Return [X, Y] of the center of cell containing provided text 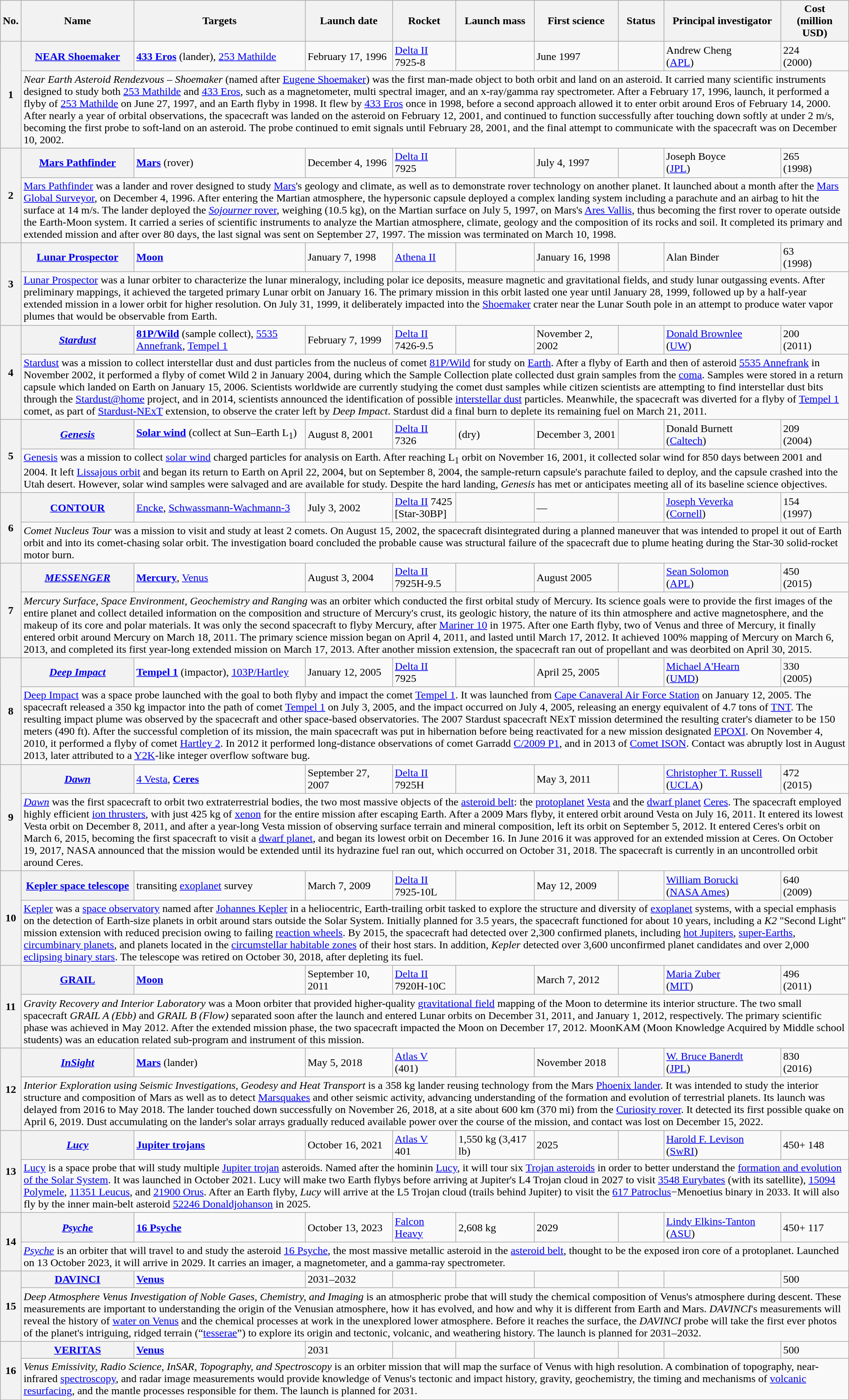
16 Psyche [219, 1228]
transiting exoplanet survey [219, 886]
Sean Solomon(APL) [722, 578]
Athena II [424, 257]
Genesis [77, 434]
January 12, 2005 [348, 672]
Donald Brownlee (UW) [722, 339]
Maria Zuber (MIT) [722, 980]
Rocket [424, 21]
March 7, 2009 [348, 886]
10 [11, 918]
Andrew Cheng (APL) [722, 56]
2031–2032 [348, 1280]
April 25, 2005 [576, 672]
W. Bruce Banerdt (JPL) [722, 1062]
Mercury, Venus [219, 578]
Deep Impact [77, 672]
March 7, 2012 [576, 980]
81P/Wild (sample collect), 5535 Annefrank, Tempel 1 [219, 339]
September 27, 2007 [348, 779]
Falcon Heavy [424, 1228]
2031 [348, 1350]
Jupiter trojans [219, 1145]
1,550 kg (3,417 lb) [495, 1145]
330(2005) [815, 672]
830(2016) [815, 1062]
Delta II 7426-9.5 [424, 339]
Launch date [348, 21]
200(2011) [815, 339]
January 16, 1998 [576, 257]
450+ 148 [815, 1145]
November 2, 2002 [576, 339]
May 12, 2009 [576, 886]
4 Vesta, Ceres [219, 779]
January 7, 1998 [348, 257]
Delta II 7920H-10C [424, 980]
Launch mass [495, 21]
2025 [576, 1145]
Mars (lander) [219, 1062]
Lindy Elkins-Tanton (ASU) [722, 1228]
Donald Burnett (Caltech) [722, 434]
209(2004) [815, 434]
Principal investigator [722, 21]
Delta II 7425 [Star-30BP] [424, 508]
14 [11, 1242]
May 3, 2011 [576, 779]
12 [11, 1089]
63(1998) [815, 257]
No. [11, 21]
June 1997 [576, 56]
GRAIL [77, 980]
Mars (rover) [219, 163]
265(1998) [815, 163]
11 [11, 1006]
433 Eros (lander), 253 Mathilde [219, 56]
640(2009) [815, 886]
3 [11, 284]
July 3, 2002 [348, 508]
7 [11, 611]
October 13, 2023 [348, 1228]
2 [11, 195]
Delta II 7326 [424, 434]
9 [11, 818]
William Borucki (NASA Ames) [722, 886]
Tempel 1 (impactor), 103P/Hartley [219, 672]
Cost (million USD) [815, 21]
Name [77, 21]
Delta II 7925-8 [424, 56]
December 4, 1996 [348, 163]
496 (2011) [815, 980]
Delta II 7925H-9.5 [424, 578]
16 [11, 1370]
450(2015) [815, 578]
154 (1997) [815, 508]
472 (2015) [815, 779]
Harold F. Levison (SwRI) [722, 1145]
October 16, 2021 [348, 1145]
July 4, 1997 [576, 163]
Stardust [77, 339]
February 7, 1999 [348, 339]
4 [11, 372]
December 3, 2001 [576, 434]
1 [11, 95]
Delta II 7925-10L [424, 886]
450+ 117 [815, 1228]
Solar wind (collect at Sun–Earth L1) [219, 434]
(dry) [495, 434]
Atlas V 401 [424, 1145]
Joseph Veverka (Cornell) [722, 508]
Michael A'Hearn (UMD) [722, 672]
Psyche [77, 1228]
Lucy [77, 1145]
MESSENGER [77, 578]
Atlas V (401) [424, 1062]
November 2018 [576, 1062]
Joseph Boyce (JPL) [722, 163]
— [576, 508]
VERITAS [77, 1350]
Mars Pathfinder [77, 163]
Delta II 7925H [424, 779]
Encke, Schwassmann-Wachmann-3 [219, 508]
2029 [576, 1228]
August 8, 2001 [348, 434]
Status [641, 21]
5 [11, 456]
DAVINCI [77, 1280]
Kepler space telescope [77, 886]
Lunar Prospector [77, 257]
September 10, 2011 [348, 980]
CONTOUR [77, 508]
2,608 kg [495, 1228]
InSight [77, 1062]
Christopher T. Russell (UCLA) [722, 779]
August 3, 2004 [348, 578]
6 [11, 528]
Alan Binder [722, 257]
First science [576, 21]
NEAR Shoemaker [77, 56]
February 17, 1996 [348, 56]
8 [11, 711]
August 2005 [576, 578]
15 [11, 1306]
Dawn [77, 779]
224(2000) [815, 56]
13 [11, 1172]
Targets [219, 21]
May 5, 2018 [348, 1062]
